From the cell containing the given text, extract its center point as [x, y] coordinate. 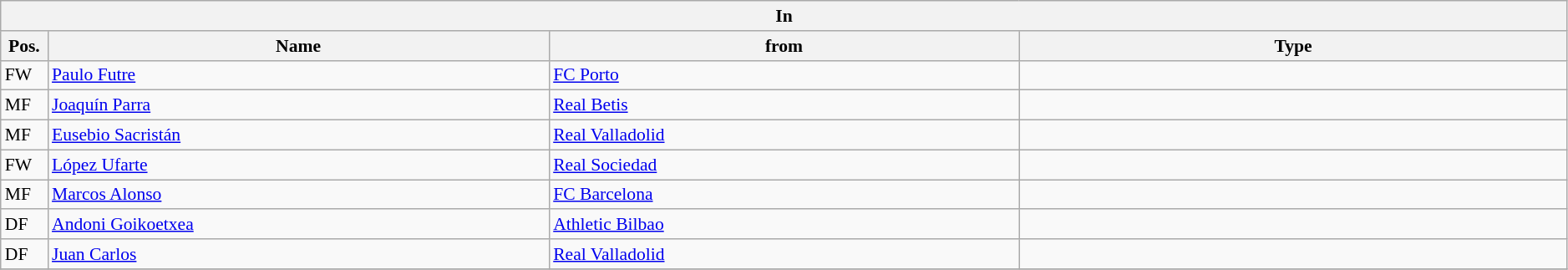
Name [298, 46]
López Ufarte [298, 165]
In [784, 16]
from [784, 46]
Type [1293, 46]
Marcos Alonso [298, 195]
Athletic Bilbao [784, 225]
FC Porto [784, 75]
Real Betis [784, 105]
Joaquín Parra [298, 105]
Juan Carlos [298, 254]
Pos. [24, 46]
Real Sociedad [784, 165]
Eusebio Sacristán [298, 135]
Andoni Goikoetxea [298, 225]
Paulo Futre [298, 75]
FC Barcelona [784, 195]
